Return (X, Y) of the center of cell containing provided text 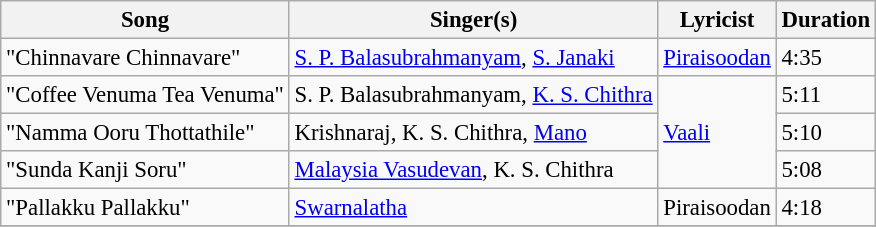
5:11 (826, 95)
Krishnaraj, K. S. Chithra, Mano (474, 133)
"Pallakku Pallakku" (145, 208)
Duration (826, 20)
Lyricist (717, 20)
"Coffee Venuma Tea Venuma" (145, 95)
Song (145, 20)
4:35 (826, 58)
Swarnalatha (474, 208)
Malaysia Vasudevan, K. S. Chithra (474, 170)
S. P. Balasubrahmanyam, K. S. Chithra (474, 95)
Singer(s) (474, 20)
Vaali (717, 132)
"Chinnavare Chinnavare" (145, 58)
4:18 (826, 208)
5:08 (826, 170)
S. P. Balasubrahmanyam, S. Janaki (474, 58)
"Namma Ooru Thottathile" (145, 133)
5:10 (826, 133)
"Sunda Kanji Soru" (145, 170)
